Return (X, Y) of the center of cell containing provided text 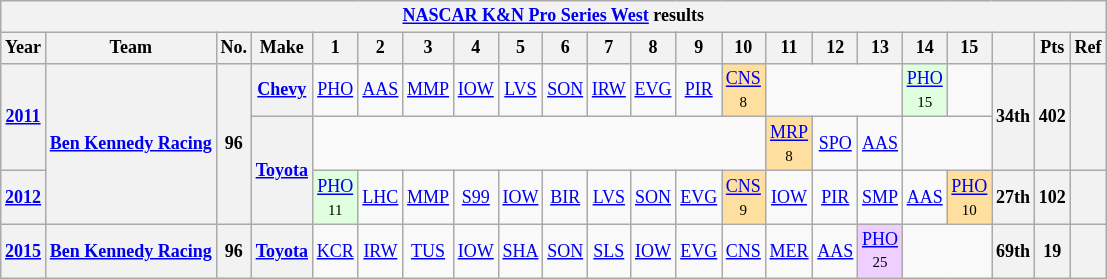
Team (130, 48)
12 (836, 48)
2011 (24, 116)
2015 (24, 251)
MRP8 (789, 144)
Make (282, 48)
11 (789, 48)
102 (1052, 197)
MER (789, 251)
13 (880, 48)
6 (566, 48)
8 (653, 48)
402 (1052, 116)
LHC (380, 197)
2012 (24, 197)
PHO10 (970, 197)
10 (744, 48)
CNS9 (744, 197)
SMP (880, 197)
CNS8 (744, 90)
NASCAR K&N Pro Series West results (554, 16)
KCR (335, 251)
Chevy (282, 90)
69th (1014, 251)
7 (608, 48)
No. (234, 48)
Ref (1088, 48)
PHO (335, 90)
PHO11 (335, 197)
1 (335, 48)
Year (24, 48)
BIR (566, 197)
TUS (428, 251)
5 (520, 48)
PHO15 (924, 90)
19 (1052, 251)
Pts (1052, 48)
3 (428, 48)
14 (924, 48)
2 (380, 48)
27th (1014, 197)
PHO25 (880, 251)
CNS (744, 251)
34th (1014, 116)
SLS (608, 251)
S99 (476, 197)
9 (699, 48)
15 (970, 48)
4 (476, 48)
SHA (520, 251)
SPO (836, 144)
